Return the [x, y] coordinate for the center point of the cell that contains the specified text.  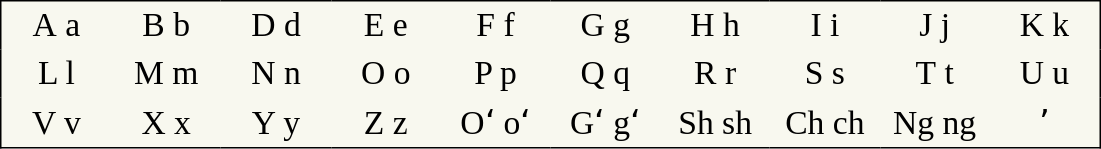
P p [496, 74]
G g [605, 26]
N n [276, 74]
F f [496, 26]
K k [1046, 26]
Z z [386, 123]
ʼ [1046, 123]
L l [56, 74]
Q q [605, 74]
Sh sh [715, 123]
U u [1046, 74]
О о [386, 74]
Gʻ gʻ [605, 123]
J j [935, 26]
V v [56, 123]
Ng ng [935, 123]
R r [715, 74]
Ch ch [825, 123]
D d [276, 26]
А а [56, 26]
Е е [386, 26]
S s [825, 74]
Т t [935, 74]
М m [166, 74]
Oʻ oʻ [496, 123]
Y y [276, 123]
X x [166, 123]
I i [825, 26]
H h [715, 26]
B b [166, 26]
